Output the [x, y] coordinate of the center of the cell containing the given text.  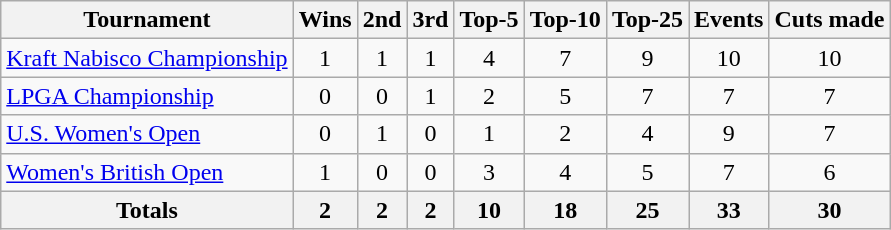
25 [647, 210]
Women's British Open [147, 172]
Totals [147, 210]
LPGA Championship [147, 96]
Events [729, 20]
Cuts made [830, 20]
Kraft Nabisco Championship [147, 58]
33 [729, 210]
2nd [382, 20]
Top-10 [565, 20]
U.S. Women's Open [147, 134]
6 [830, 172]
Top-25 [647, 20]
3 [489, 172]
18 [565, 210]
Wins [325, 20]
30 [830, 210]
Tournament [147, 20]
Top-5 [489, 20]
3rd [430, 20]
